Search for the cell housing the specified text and yield its [X, Y] center coordinate. 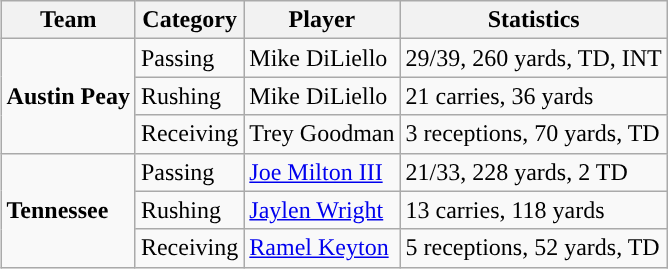
21/33, 228 yards, 2 TD [534, 172]
Category [189, 20]
Statistics [534, 20]
5 receptions, 52 yards, TD [534, 248]
Austin Peay [68, 96]
Player [322, 20]
Tennessee [68, 210]
29/39, 260 yards, TD, INT [534, 58]
Jaylen Wright [322, 210]
Joe Milton III [322, 172]
13 carries, 118 yards [534, 210]
Trey Goodman [322, 134]
Ramel Keyton [322, 248]
3 receptions, 70 yards, TD [534, 134]
Team [68, 20]
21 carries, 36 yards [534, 96]
